For the text-containing cell, return its midpoint in [x, y] coordinate format. 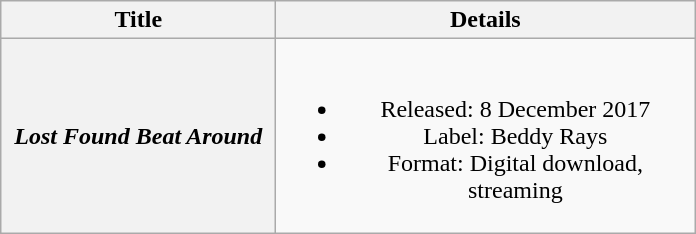
Title [138, 20]
Lost Found Beat Around [138, 136]
Details [486, 20]
Released: 8 December 2017Label: Beddy RaysFormat: Digital download, streaming [486, 136]
